From the cell containing the given text, extract its center point as [x, y] coordinate. 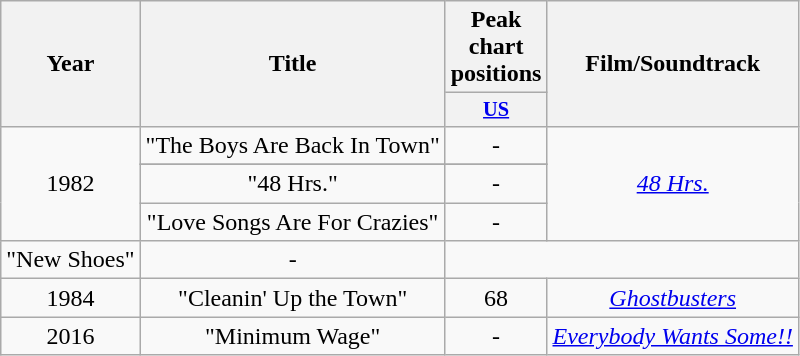
Everybody Wants Some!! [672, 336]
1982 [70, 183]
"Cleanin' Up the Town" [292, 298]
Year [70, 64]
Film/Soundtrack [672, 64]
Peak chart positions [496, 47]
1984 [70, 298]
Ghostbusters [672, 298]
Title [292, 64]
68 [496, 298]
"The Boys Are Back In Town" [292, 145]
2016 [70, 336]
"New Shoes" [70, 260]
"Minimum Wage" [292, 336]
48 Hrs. [672, 183]
"Love Songs Are For Crazies" [292, 222]
US [496, 110]
"48 Hrs." [292, 184]
